Pinpoint the cell where the given text exists, returning its [X, Y] midpoint coordinate. 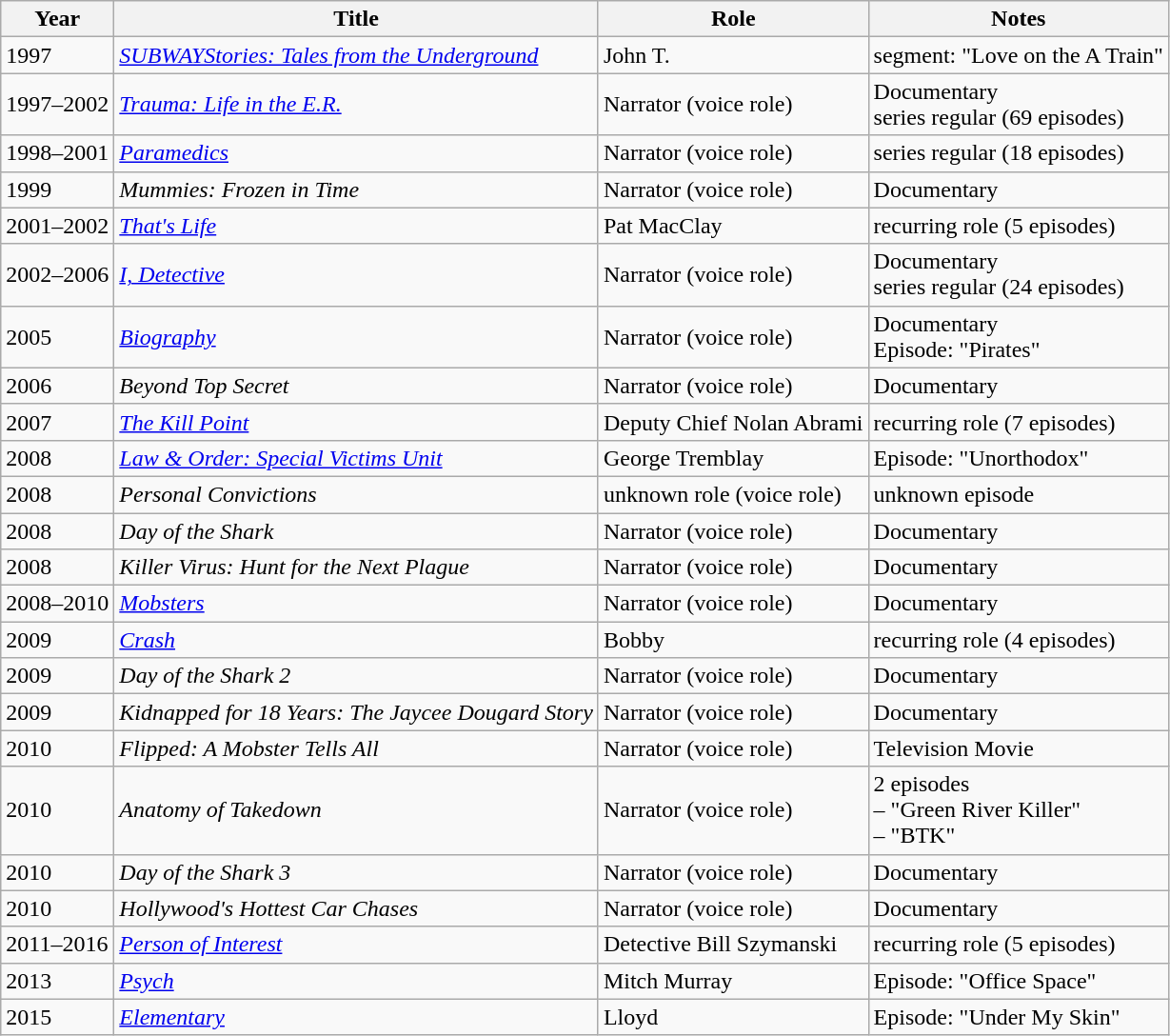
2 episodes– "Green River Killer"– "BTK" [1019, 810]
unknown episode [1019, 494]
Elementary [356, 1017]
Day of the Shark 3 [356, 872]
2007 [57, 422]
2002–2006 [57, 274]
Biography [356, 337]
I, Detective [356, 274]
Law & Order: Special Victims Unit [356, 458]
Personal Convictions [356, 494]
Flipped: A Mobster Tells All [356, 748]
Episode: "Unorthodox" [1019, 458]
Episode: "Office Space" [1019, 981]
The Kill Point [356, 422]
Crash [356, 640]
George Tremblay [733, 458]
Mitch Murray [733, 981]
Mobsters [356, 604]
2008–2010 [57, 604]
John T. [733, 55]
2011–2016 [57, 945]
Paramedics [356, 153]
Role [733, 19]
2013 [57, 981]
Detective Bill Szymanski [733, 945]
1999 [57, 189]
SUBWAYStories: Tales from the Underground [356, 55]
Notes [1019, 19]
Day of the Shark [356, 530]
Documentaryseries regular (69 episodes) [1019, 105]
recurring role (7 episodes) [1019, 422]
Beyond Top Secret [356, 386]
2015 [57, 1017]
Person of Interest [356, 945]
1998–2001 [57, 153]
Pat MacClay [733, 226]
Kidnapped for 18 Years: The Jaycee Dougard Story [356, 712]
Episode: "Under My Skin" [1019, 1017]
Hollywood's Hottest Car Chases [356, 908]
Documentaryseries regular (24 episodes) [1019, 274]
Psych [356, 981]
2005 [57, 337]
Bobby [733, 640]
1997 [57, 55]
That's Life [356, 226]
unknown role (voice role) [733, 494]
2001–2002 [57, 226]
Year [57, 19]
Title [356, 19]
Trauma: Life in the E.R. [356, 105]
Deputy Chief Nolan Abrami [733, 422]
series regular (18 episodes) [1019, 153]
Anatomy of Takedown [356, 810]
Killer Virus: Hunt for the Next Plague [356, 568]
segment: "Love on the A Train" [1019, 55]
DocumentaryEpisode: "Pirates" [1019, 337]
2006 [57, 386]
Television Movie [1019, 748]
1997–2002 [57, 105]
recurring role (4 episodes) [1019, 640]
Lloyd [733, 1017]
Mummies: Frozen in Time [356, 189]
Day of the Shark 2 [356, 676]
